Output the (X, Y) coordinate of the center of the cell containing the given text.  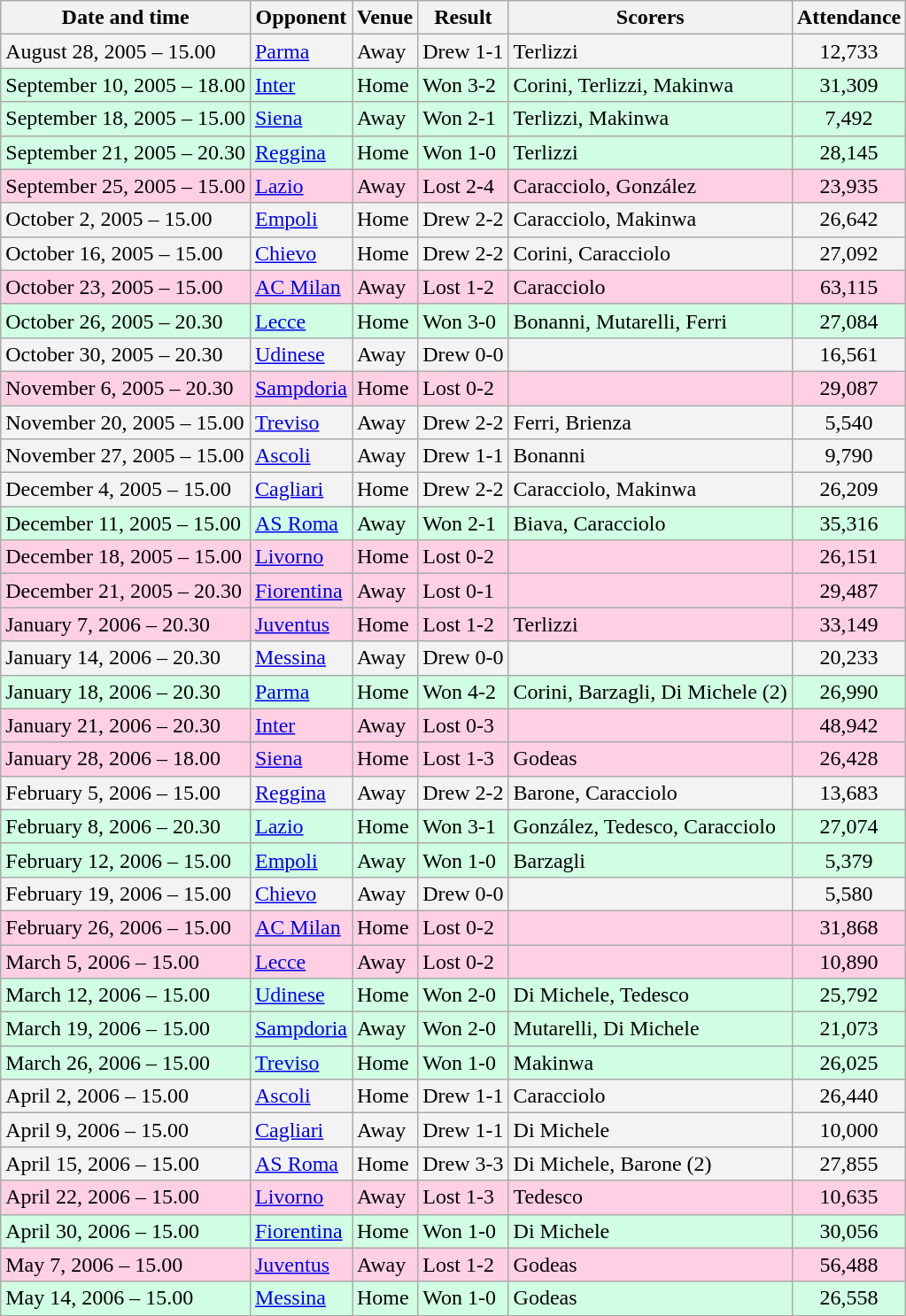
Biava, Caracciolo (650, 523)
Result (463, 18)
26,151 (848, 557)
December 18, 2005 – 15.00 (126, 557)
Opponent (301, 18)
González, Tedesco, Caracciolo (650, 826)
Terlizzi, Makinwa (650, 119)
May 7, 2006 – 15.00 (126, 1265)
January 7, 2006 – 20.30 (126, 624)
February 8, 2006 – 20.30 (126, 826)
Attendance (848, 18)
September 10, 2005 – 18.00 (126, 85)
48,942 (848, 725)
September 25, 2005 – 15.00 (126, 186)
29,087 (848, 388)
26,642 (848, 220)
26,990 (848, 692)
9,790 (848, 456)
December 21, 2005 – 20.30 (126, 591)
5,540 (848, 422)
Barzagli (650, 860)
May 14, 2006 – 15.00 (126, 1298)
31,868 (848, 927)
January 14, 2006 – 20.30 (126, 658)
5,580 (848, 894)
September 21, 2005 – 20.30 (126, 152)
20,233 (848, 658)
Makinwa (650, 1063)
January 21, 2006 – 20.30 (126, 725)
April 9, 2006 – 15.00 (126, 1130)
26,209 (848, 490)
26,440 (848, 1096)
March 26, 2006 – 15.00 (126, 1063)
7,492 (848, 119)
April 30, 2006 – 15.00 (126, 1231)
Venue (385, 18)
Mutarelli, Di Michele (650, 1029)
April 15, 2006 – 15.00 (126, 1164)
27,084 (848, 321)
September 18, 2005 – 15.00 (126, 119)
Won 3-0 (463, 321)
21,073 (848, 1029)
November 20, 2005 – 15.00 (126, 422)
April 22, 2006 – 15.00 (126, 1197)
Di Michele, Tedesco (650, 995)
Di Michele, Barone (2) (650, 1164)
27,855 (848, 1164)
12,733 (848, 51)
March 5, 2006 – 15.00 (126, 961)
27,074 (848, 826)
63,115 (848, 287)
January 28, 2006 – 18.00 (126, 759)
March 19, 2006 – 15.00 (126, 1029)
27,092 (848, 253)
October 16, 2005 – 15.00 (126, 253)
Lost 0-1 (463, 591)
Scorers (650, 18)
October 23, 2005 – 15.00 (126, 287)
10,000 (848, 1130)
30,056 (848, 1231)
Corini, Barzagli, Di Michele (2) (650, 692)
Drew 3-3 (463, 1164)
Lost 0-3 (463, 725)
28,145 (848, 152)
March 12, 2006 – 15.00 (126, 995)
33,149 (848, 624)
Tedesco (650, 1197)
56,488 (848, 1265)
Bonanni, Mutarelli, Ferri (650, 321)
February 19, 2006 – 15.00 (126, 894)
16,561 (848, 354)
Won 3-1 (463, 826)
Barone, Caracciolo (650, 793)
35,316 (848, 523)
5,379 (848, 860)
November 6, 2005 – 20.30 (126, 388)
Date and time (126, 18)
Bonanni (650, 456)
February 26, 2006 – 15.00 (126, 927)
December 11, 2005 – 15.00 (126, 523)
Lost 2-4 (463, 186)
10,890 (848, 961)
13,683 (848, 793)
23,935 (848, 186)
26,025 (848, 1063)
April 2, 2006 – 15.00 (126, 1096)
August 28, 2005 – 15.00 (126, 51)
October 26, 2005 – 20.30 (126, 321)
November 27, 2005 – 15.00 (126, 456)
Corini, Caracciolo (650, 253)
February 5, 2006 – 15.00 (126, 793)
January 18, 2006 – 20.30 (126, 692)
December 4, 2005 – 15.00 (126, 490)
31,309 (848, 85)
25,792 (848, 995)
Caracciolo, González (650, 186)
10,635 (848, 1197)
Won 4-2 (463, 692)
Won 3-2 (463, 85)
29,487 (848, 591)
Corini, Terlizzi, Makinwa (650, 85)
26,558 (848, 1298)
February 12, 2006 – 15.00 (126, 860)
October 30, 2005 – 20.30 (126, 354)
October 2, 2005 – 15.00 (126, 220)
Ferri, Brienza (650, 422)
26,428 (848, 759)
